Capture the cell that displays the provided text and extract its (x, y) central coordinate. 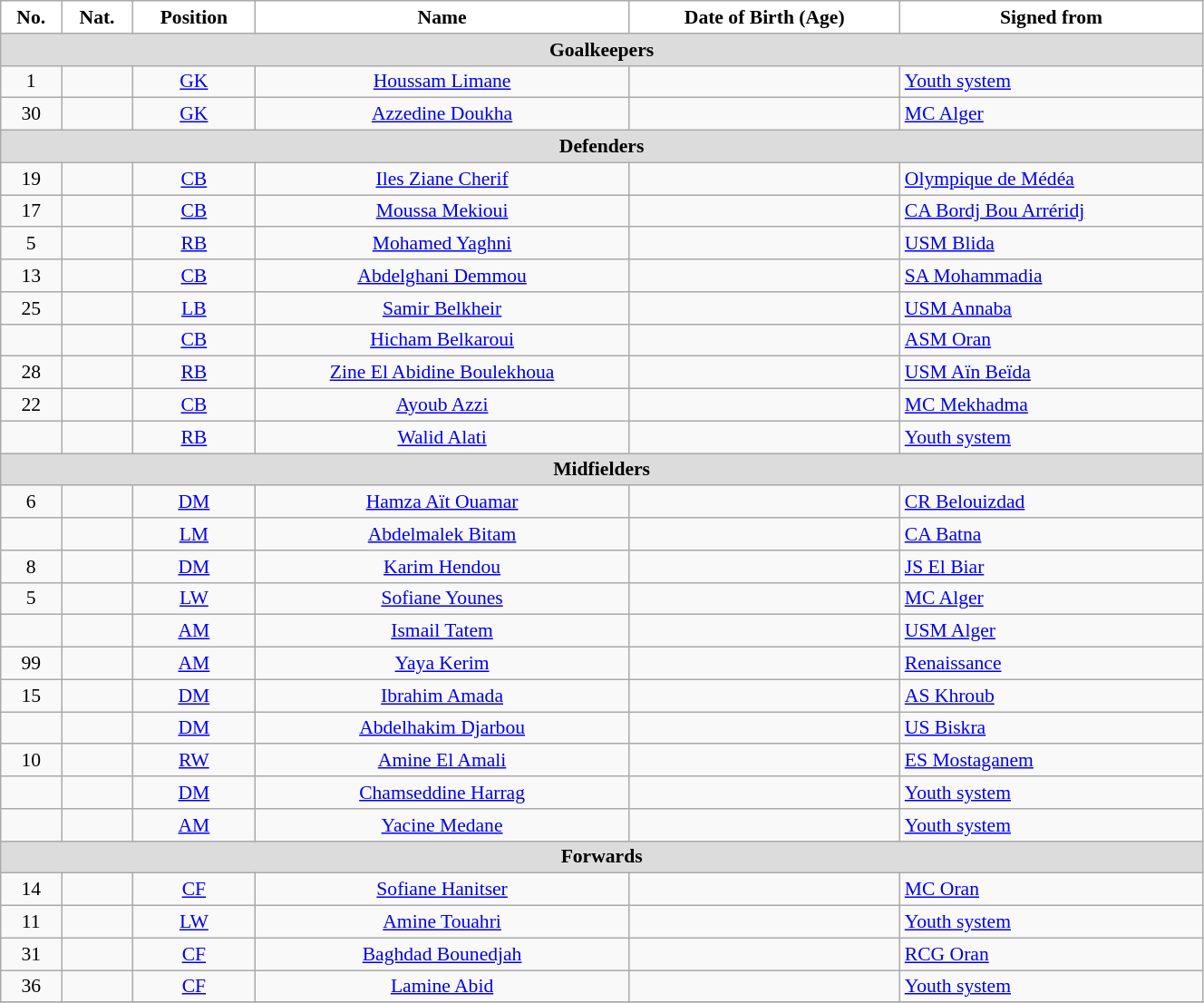
Date of Birth (Age) (765, 17)
RCG Oran (1052, 954)
13 (31, 276)
11 (31, 922)
Lamine Abid (442, 987)
USM Alger (1052, 631)
ASM Oran (1052, 340)
Karim Hendou (442, 567)
15 (31, 696)
8 (31, 567)
14 (31, 890)
1 (31, 82)
CA Batna (1052, 534)
Forwards (602, 857)
30 (31, 114)
Signed from (1052, 17)
19 (31, 179)
17 (31, 211)
31 (31, 954)
USM Aïn Beïda (1052, 373)
Samir Belkheir (442, 308)
Amine Touahri (442, 922)
Amine El Amali (442, 761)
Defenders (602, 147)
CA Bordj Bou Arréridj (1052, 211)
SA Mohammadia (1052, 276)
Mohamed Yaghni (442, 244)
LB (194, 308)
JS El Biar (1052, 567)
MC Oran (1052, 890)
US Biskra (1052, 728)
Chamseddine Harrag (442, 793)
36 (31, 987)
Baghdad Bounedjah (442, 954)
Hicham Belkaroui (442, 340)
USM Annaba (1052, 308)
10 (31, 761)
Position (194, 17)
6 (31, 502)
Midfielders (602, 470)
Goalkeepers (602, 50)
MC Mekhadma (1052, 405)
Houssam Limane (442, 82)
25 (31, 308)
Walid Alati (442, 437)
Abdelghani Demmou (442, 276)
Sofiane Younes (442, 599)
Nat. (98, 17)
Zine El Abidine Boulekhoua (442, 373)
LM (194, 534)
Abdelhakim Djarbou (442, 728)
USM Blida (1052, 244)
Renaissance (1052, 664)
Name (442, 17)
Azzedine Doukha (442, 114)
ES Mostaganem (1052, 761)
Hamza Aït Ouamar (442, 502)
Ismail Tatem (442, 631)
Ibrahim Amada (442, 696)
No. (31, 17)
Yacine Medane (442, 825)
Iles Ziane Cherif (442, 179)
28 (31, 373)
Moussa Mekioui (442, 211)
22 (31, 405)
Sofiane Hanitser (442, 890)
RW (194, 761)
Ayoub Azzi (442, 405)
CR Belouizdad (1052, 502)
99 (31, 664)
AS Khroub (1052, 696)
Abdelmalek Bitam (442, 534)
Yaya Kerim (442, 664)
Olympique de Médéa (1052, 179)
